Search for the cell housing the specified text and yield its [x, y] center coordinate. 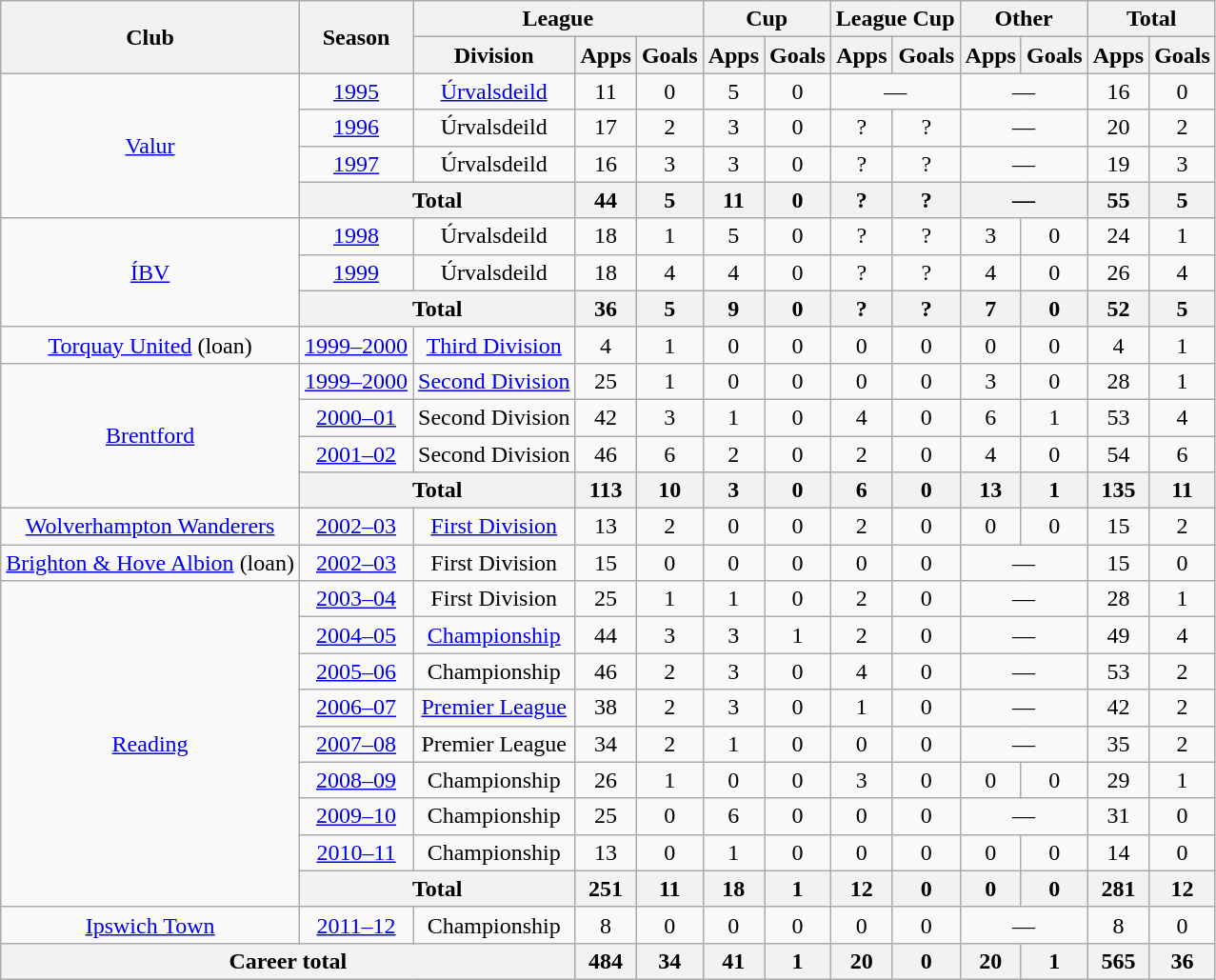
55 [1118, 200]
2004–05 [356, 635]
2007–08 [356, 744]
49 [1118, 635]
281 [1118, 889]
2005–06 [356, 671]
Brentford [150, 435]
2008–09 [356, 780]
35 [1118, 744]
2000–01 [356, 417]
2001–02 [356, 454]
24 [1118, 236]
1996 [356, 128]
Club [150, 37]
League [558, 19]
251 [606, 889]
19 [1118, 164]
2006–07 [356, 708]
Wolverhampton Wanderers [150, 527]
Brighton & Hove Albion (loan) [150, 563]
52 [1118, 309]
135 [1118, 490]
1997 [356, 164]
1995 [356, 91]
41 [733, 961]
Ipswich Town [150, 925]
1998 [356, 236]
Season [356, 37]
484 [606, 961]
Cup [767, 19]
Third Division [494, 345]
10 [669, 490]
1999 [356, 272]
29 [1118, 780]
2009–10 [356, 816]
14 [1118, 852]
113 [606, 490]
2003–04 [356, 599]
Valur [150, 146]
17 [606, 128]
2010–11 [356, 852]
Torquay United (loan) [150, 345]
38 [606, 708]
Career total [288, 961]
31 [1118, 816]
Other [1024, 19]
ÍBV [150, 272]
7 [990, 309]
9 [733, 309]
Reading [150, 745]
565 [1118, 961]
League Cup [895, 19]
54 [1118, 454]
Division [494, 55]
2011–12 [356, 925]
